Search for the cell housing the specified text and yield its [X, Y] center coordinate. 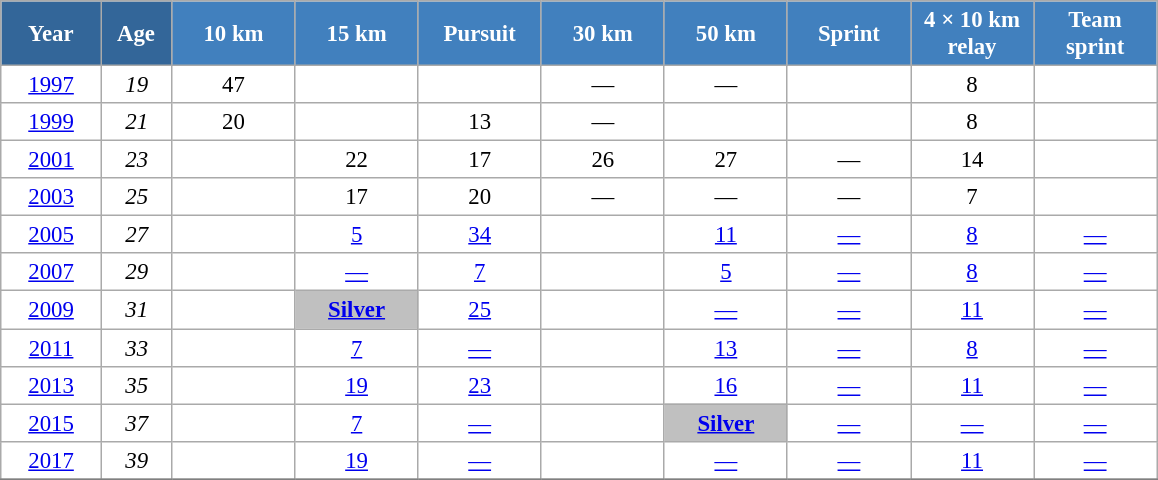
Year [52, 34]
34 [480, 235]
Sprint [848, 34]
26 [602, 160]
2017 [52, 460]
2001 [52, 160]
22 [356, 160]
39 [136, 460]
Team sprint [1096, 34]
35 [136, 385]
Pursuit [480, 34]
Age [136, 34]
15 km [356, 34]
31 [136, 310]
10 km [234, 34]
2013 [52, 385]
2009 [52, 310]
2015 [52, 423]
2003 [52, 197]
14 [972, 160]
2011 [52, 348]
1999 [52, 122]
4 × 10 km relay [972, 34]
50 km [726, 34]
16 [726, 385]
1997 [52, 85]
37 [136, 423]
2005 [52, 235]
33 [136, 348]
2007 [52, 273]
47 [234, 85]
30 km [602, 34]
29 [136, 273]
21 [136, 122]
